Return (X, Y) of the center of cell containing provided text 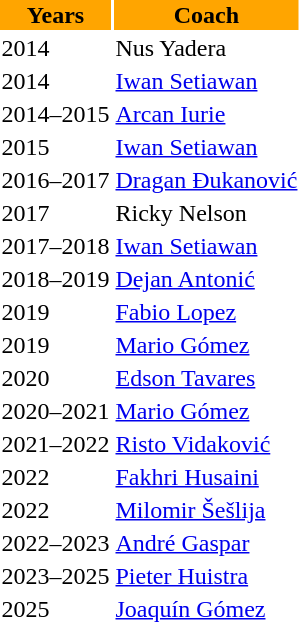
Dejan Antonić (206, 279)
2018–2019 (56, 279)
2020–2021 (56, 411)
2014–2015 (56, 114)
Milomir Šešlija (206, 510)
Edson Tavares (206, 378)
André Gaspar (206, 543)
Fakhri Husaini (206, 477)
2020 (56, 378)
2015 (56, 147)
Dragan Đukanović (206, 180)
2016–2017 (56, 180)
2017 (56, 213)
Pieter Huistra (206, 576)
Coach (206, 15)
Ricky Nelson (206, 213)
2021–2022 (56, 444)
2023–2025 (56, 576)
Nus Yadera (206, 48)
Arcan Iurie (206, 114)
Fabio Lopez (206, 312)
Years (56, 15)
2017–2018 (56, 246)
Risto Vidaković (206, 444)
2022–2023 (56, 543)
